For the text-containing cell, return its midpoint in [X, Y] coordinate format. 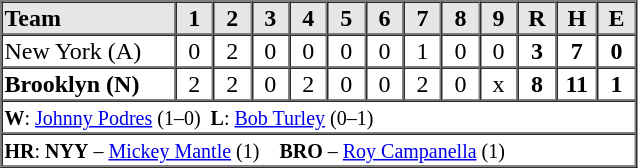
Brooklyn (N) [89, 84]
6 [384, 18]
9 [498, 18]
R [536, 18]
E [616, 18]
x [498, 84]
W: Johnny Podres (1–0) L: Bob Turley (0–1) [319, 116]
11 [577, 84]
4 [308, 18]
Team [89, 18]
HR: NYY – Mickey Mantle (1) BRO – Roy Campanella (1) [319, 150]
New York (A) [89, 50]
5 [346, 18]
H [577, 18]
